Pinpoint the cell where the given text exists, returning its (X, Y) midpoint coordinate. 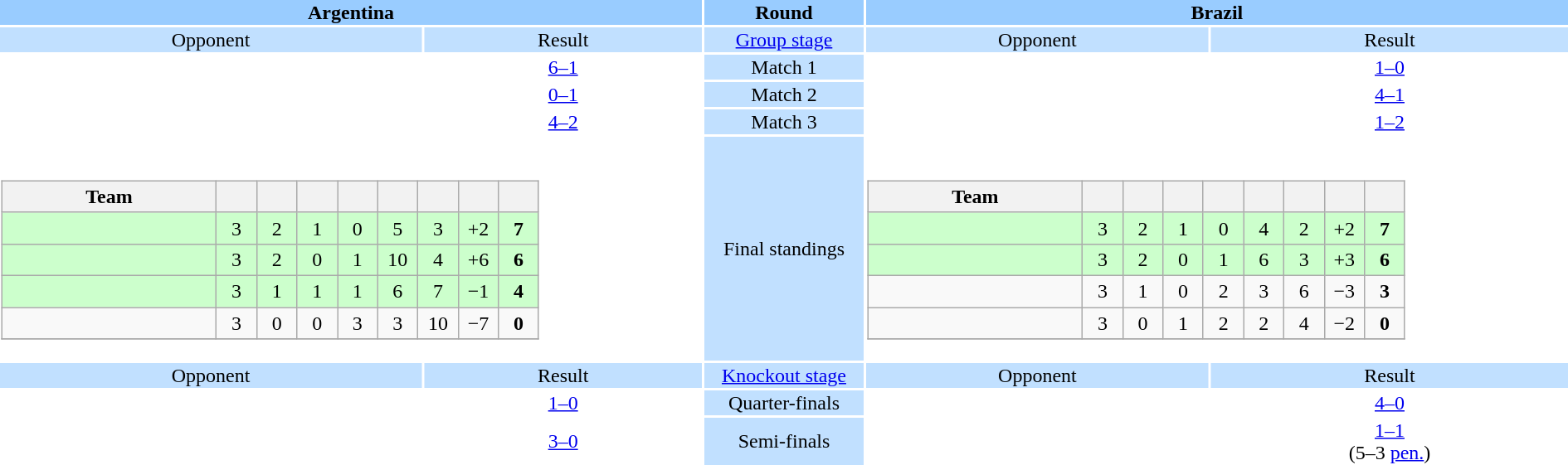
Round (784, 12)
Group stage (784, 40)
4–2 (562, 122)
3–0 (562, 441)
−2 (1344, 322)
Brazil (1217, 12)
Match 1 (784, 67)
Quarter-finals (784, 403)
Match 3 (784, 122)
4–1 (1390, 94)
Team 3 2 1 0 4 2 +2 7 3 2 0 1 6 3 +3 6 3 1 0 2 3 6 −3 3 3 0 1 2 2 4 −2 0 (1217, 249)
Argentina (351, 12)
4–0 (1390, 403)
Final standings (784, 249)
1–1(5–3 pen.) (1390, 441)
+3 (1344, 259)
Match 2 (784, 94)
Knockout stage (784, 375)
1–2 (1390, 122)
−3 (1344, 291)
5 (398, 228)
−7 (478, 322)
+6 (478, 259)
Team 3 2 1 0 5 3 +2 7 3 2 0 1 10 4 +6 6 3 1 1 1 6 7 −1 4 3 0 0 3 3 10 −7 0 (351, 249)
−1 (478, 291)
Semi-finals (784, 441)
6–1 (562, 67)
0–1 (562, 94)
